Scan for the cell matching the given text and deliver its (X, Y) coordinate at center. 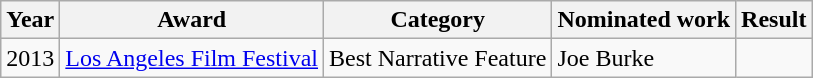
Result (774, 20)
Nominated work (644, 20)
Joe Burke (644, 58)
Best Narrative Feature (438, 58)
Award (192, 20)
Year (30, 20)
2013 (30, 58)
Los Angeles Film Festival (192, 58)
Category (438, 20)
